Output the [x, y] coordinate of the center of the cell containing the given text.  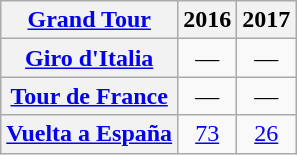
26 [266, 134]
73 [208, 134]
2016 [208, 20]
2017 [266, 20]
Tour de France [90, 96]
Grand Tour [90, 20]
Vuelta a España [90, 134]
Giro d'Italia [90, 58]
